Determine the [x, y] coordinate at the center of the cell enclosing the given text.  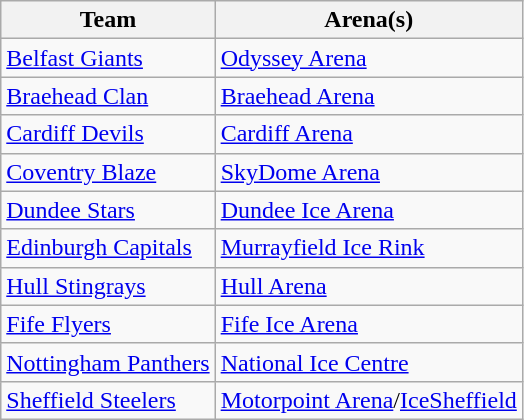
Dundee Ice Arena [368, 210]
Hull Stingrays [108, 286]
Fife Ice Arena [368, 324]
SkyDome Arena [368, 172]
Belfast Giants [108, 58]
Hull Arena [368, 286]
Edinburgh Capitals [108, 248]
Dundee Stars [108, 210]
Odyssey Arena [368, 58]
Cardiff Arena [368, 134]
Team [108, 20]
Motorpoint Arena/IceSheffield [368, 400]
National Ice Centre [368, 362]
Arena(s) [368, 20]
Fife Flyers [108, 324]
Braehead Clan [108, 96]
Cardiff Devils [108, 134]
Coventry Blaze [108, 172]
Braehead Arena [368, 96]
Sheffield Steelers [108, 400]
Nottingham Panthers [108, 362]
Murrayfield Ice Rink [368, 248]
